Scan for the cell matching the given text and deliver its [x, y] coordinate at center. 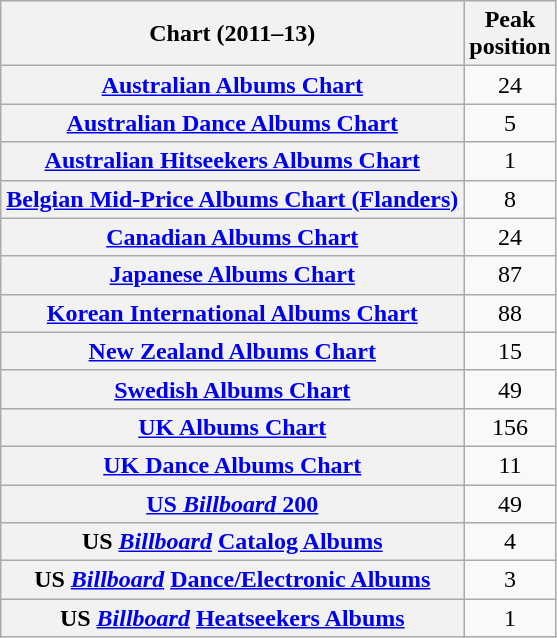
Australian Hitseekers Albums Chart [232, 161]
Belgian Mid-Price Albums Chart (Flanders) [232, 199]
Chart (2011–13) [232, 34]
US Billboard 200 [232, 503]
4 [510, 542]
US Billboard Catalog Albums [232, 542]
Japanese Albums Chart [232, 275]
Canadian Albums Chart [232, 237]
Peakposition [510, 34]
Australian Dance Albums Chart [232, 123]
8 [510, 199]
87 [510, 275]
156 [510, 427]
Australian Albums Chart [232, 85]
US Billboard Dance/Electronic Albums [232, 580]
15 [510, 351]
New Zealand Albums Chart [232, 351]
Korean International Albums Chart [232, 313]
88 [510, 313]
Swedish Albums Chart [232, 389]
5 [510, 123]
UK Albums Chart [232, 427]
11 [510, 465]
US Billboard Heatseekers Albums [232, 618]
3 [510, 580]
UK Dance Albums Chart [232, 465]
